Search for the cell housing the specified text and yield its (X, Y) center coordinate. 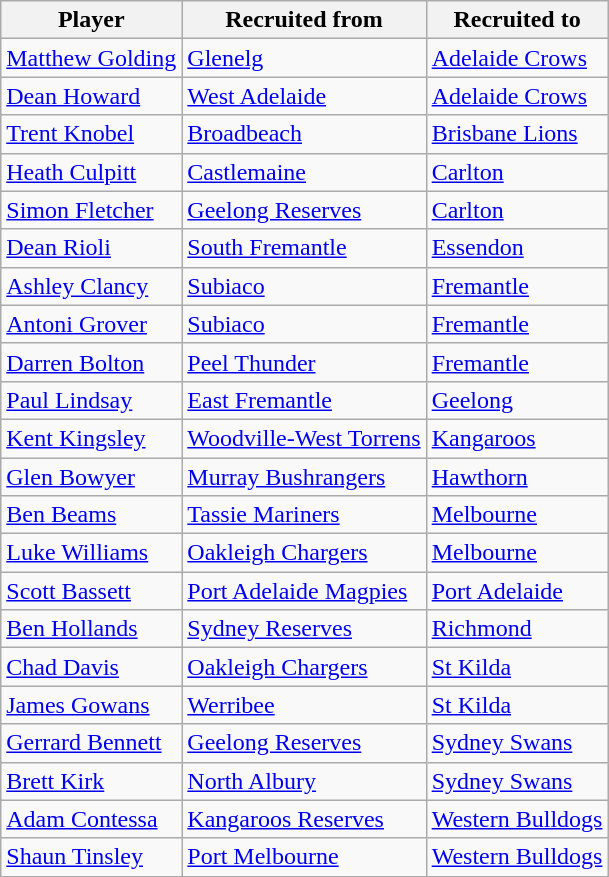
Tassie Mariners (304, 515)
James Gowans (92, 705)
Player (92, 20)
Ben Beams (92, 515)
Kent Kingsley (92, 438)
Geelong (517, 400)
Paul Lindsay (92, 400)
Glenelg (304, 58)
Kangaroos (517, 438)
Kangaroos Reserves (304, 819)
Recruited to (517, 20)
Antoni Grover (92, 324)
Richmond (517, 629)
Dean Howard (92, 96)
Shaun Tinsley (92, 857)
Dean Rioli (92, 248)
Castlemaine (304, 172)
Brett Kirk (92, 781)
Gerrard Bennett (92, 743)
Heath Culpitt (92, 172)
Ben Hollands (92, 629)
Sydney Reserves (304, 629)
Glen Bowyer (92, 477)
Port Adelaide Magpies (304, 591)
North Albury (304, 781)
Matthew Golding (92, 58)
Scott Bassett (92, 591)
West Adelaide (304, 96)
Chad Davis (92, 667)
Werribee (304, 705)
Essendon (517, 248)
Luke Williams (92, 553)
Simon Fletcher (92, 210)
Recruited from (304, 20)
Woodville-West Torrens (304, 438)
East Fremantle (304, 400)
Adam Contessa (92, 819)
Murray Bushrangers (304, 477)
Port Adelaide (517, 591)
Trent Knobel (92, 134)
South Fremantle (304, 248)
Broadbeach (304, 134)
Ashley Clancy (92, 286)
Darren Bolton (92, 362)
Peel Thunder (304, 362)
Brisbane Lions (517, 134)
Hawthorn (517, 477)
Port Melbourne (304, 857)
